Identify which cell holds the provided text, then report its [x, y] central coordinate. 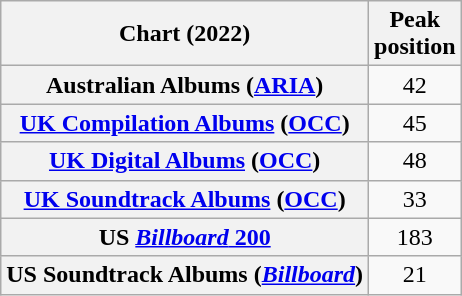
UK Compilation Albums (OCC) [185, 123]
48 [415, 161]
183 [415, 237]
UK Soundtrack Albums (OCC) [185, 199]
UK Digital Albums (OCC) [185, 161]
42 [415, 85]
Chart (2022) [185, 34]
Australian Albums (ARIA) [185, 85]
45 [415, 123]
33 [415, 199]
Peakposition [415, 34]
21 [415, 275]
US Soundtrack Albums (Billboard) [185, 275]
US Billboard 200 [185, 237]
